Search for the cell housing the specified text and yield its (x, y) center coordinate. 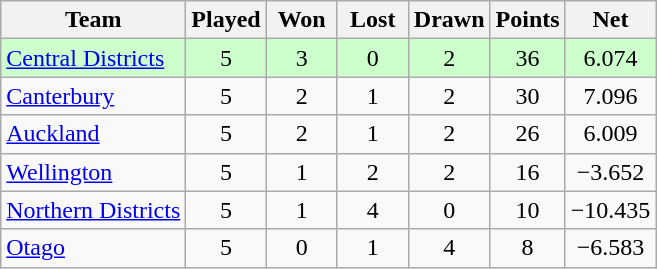
Played (226, 20)
16 (528, 172)
Central Districts (94, 58)
Won (302, 20)
Wellington (94, 172)
Canterbury (94, 96)
36 (528, 58)
6.074 (610, 58)
−10.435 (610, 210)
26 (528, 134)
Otago (94, 248)
Team (94, 20)
10 (528, 210)
8 (528, 248)
Northern Districts (94, 210)
−6.583 (610, 248)
30 (528, 96)
6.009 (610, 134)
7.096 (610, 96)
−3.652 (610, 172)
Net (610, 20)
Drawn (449, 20)
3 (302, 58)
Lost (372, 20)
Points (528, 20)
Auckland (94, 134)
